Determine the (x, y) coordinate at the center of the cell enclosing the given text.  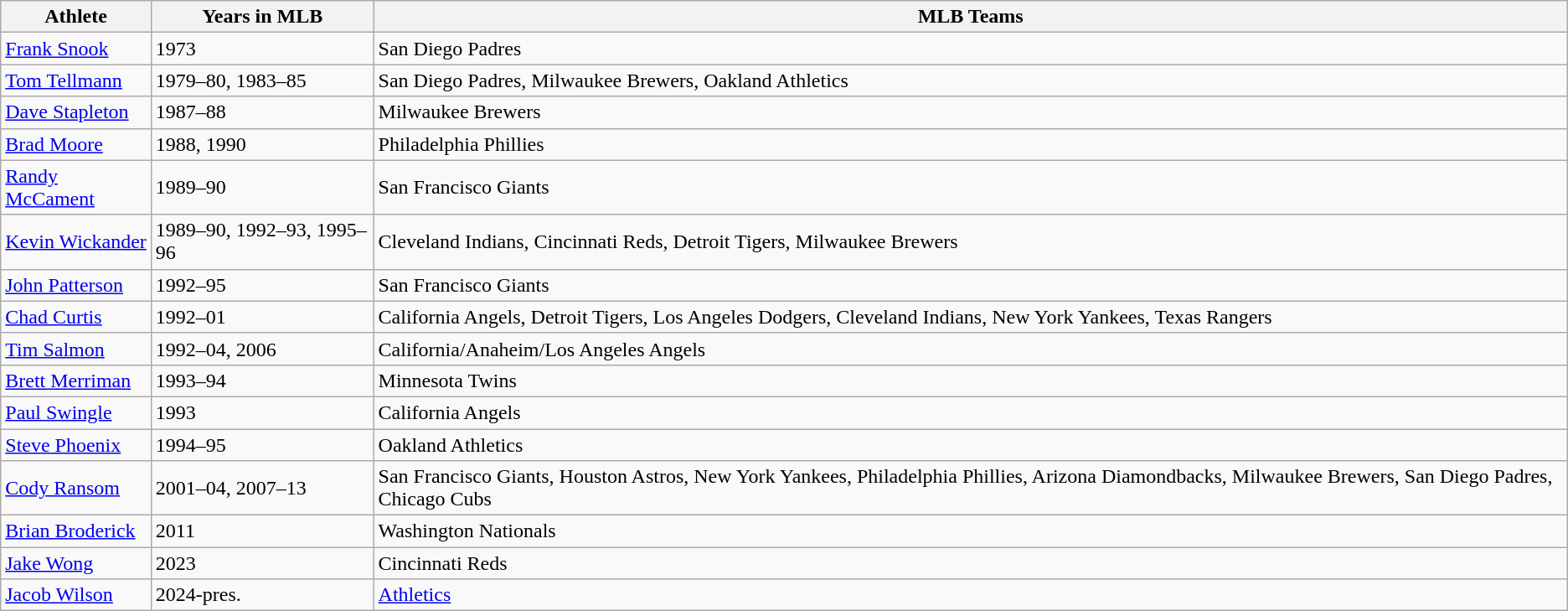
Jake Wong (76, 563)
1979–80, 1983–85 (262, 80)
California/Anaheim/Los Angeles Angels (970, 349)
Brad Moore (76, 144)
Athlete (76, 17)
Dave Stapleton (76, 112)
Randy McCament (76, 188)
1994–95 (262, 445)
Jacob Wilson (76, 595)
Brett Merriman (76, 381)
Cody Ransom (76, 488)
Tim Salmon (76, 349)
1989–90, 1992–93, 1995–96 (262, 241)
1992–95 (262, 285)
San Diego Padres, Milwaukee Brewers, Oakland Athletics (970, 80)
Kevin Wickander (76, 241)
Washington Nationals (970, 531)
1987–88 (262, 112)
MLB Teams (970, 17)
1992–01 (262, 317)
Frank Snook (76, 49)
Chad Curtis (76, 317)
Minnesota Twins (970, 381)
Oakland Athletics (970, 445)
John Patterson (76, 285)
Cincinnati Reds (970, 563)
Years in MLB (262, 17)
Tom Tellmann (76, 80)
Cleveland Indians, Cincinnati Reds, Detroit Tigers, Milwaukee Brewers (970, 241)
2011 (262, 531)
Athletics (970, 595)
1993 (262, 412)
1973 (262, 49)
San Diego Padres (970, 49)
1993–94 (262, 381)
California Angels, Detroit Tigers, Los Angeles Dodgers, Cleveland Indians, New York Yankees, Texas Rangers (970, 317)
Milwaukee Brewers (970, 112)
Philadelphia Phillies (970, 144)
Steve Phoenix (76, 445)
1988, 1990 (262, 144)
California Angels (970, 412)
Brian Broderick (76, 531)
2023 (262, 563)
1989–90 (262, 188)
2024-pres. (262, 595)
Paul Swingle (76, 412)
2001–04, 2007–13 (262, 488)
1992–04, 2006 (262, 349)
